Find where the given text appears and provide that cell's center as (X, Y) coordinate. 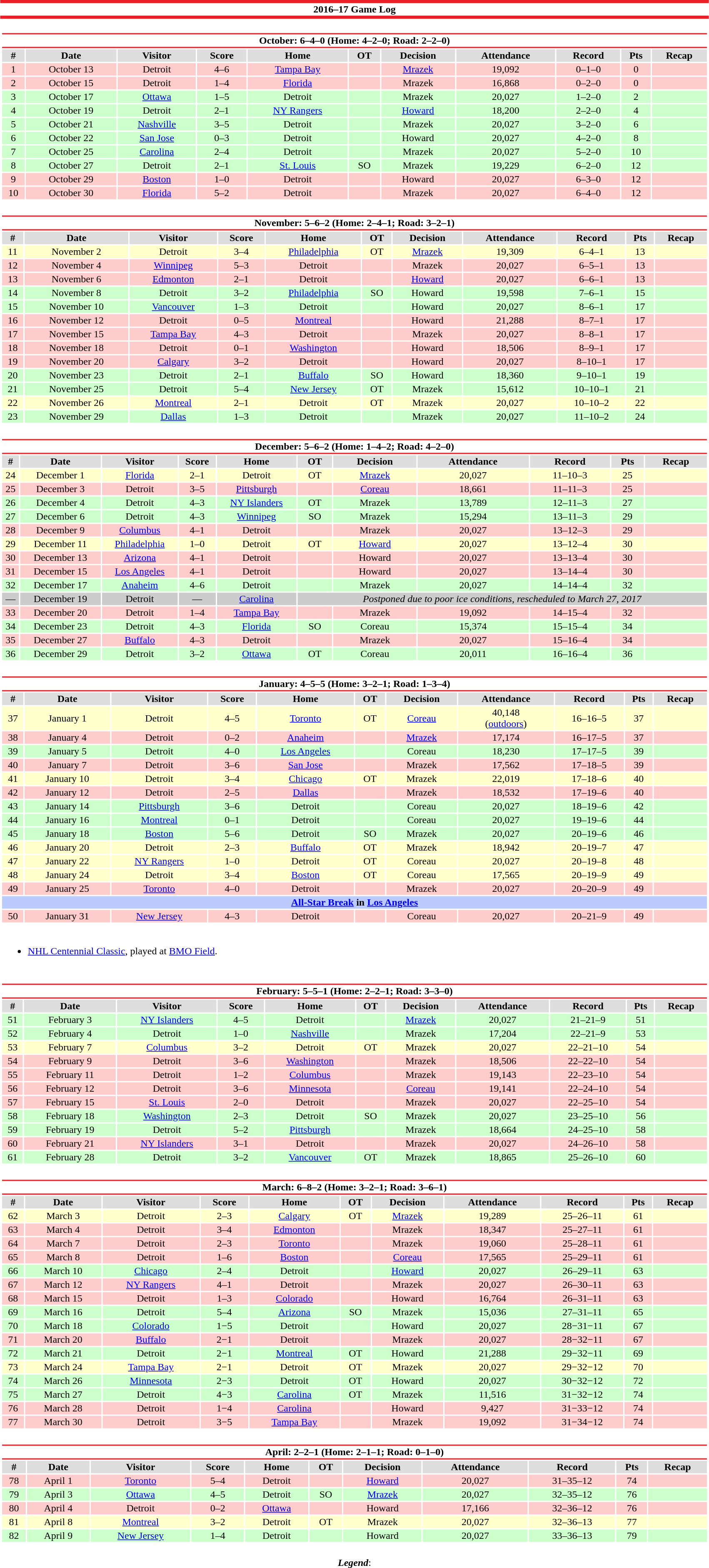
6–3–0 (588, 179)
October 21 (71, 124)
25–26–11 (582, 1216)
November 20 (77, 362)
October 17 (71, 97)
78 (14, 1481)
November 6 (77, 279)
November 10 (77, 307)
1–2–0 (588, 97)
22–25–10 (588, 1102)
26–29–11 (582, 1271)
23–25–10 (588, 1116)
7 (13, 152)
22–21–10 (588, 1047)
November 23 (77, 375)
April 4 (58, 1508)
November 2 (77, 252)
18–19–6 (589, 806)
November 15 (77, 334)
22–24–10 (588, 1089)
66 (13, 1271)
March 16 (63, 1312)
13–12–4 (570, 544)
19,289 (492, 1216)
0–1–0 (588, 70)
25–27–11 (582, 1230)
43 (12, 806)
45 (12, 834)
8–7–1 (592, 320)
April 1 (58, 1481)
16–17–5 (589, 737)
January 24 (67, 875)
11–10–3 (570, 475)
17,174 (506, 737)
2−3 (224, 1381)
8–6–1 (592, 307)
15,294 (473, 517)
52 (12, 1034)
8–8–1 (592, 334)
8–10–1 (592, 362)
January 10 (67, 779)
16–16–5 (589, 718)
31−33−12 (582, 1409)
March 8 (63, 1257)
17–17–5 (589, 752)
57 (12, 1102)
9 (13, 179)
20,011 (473, 654)
9,427 (492, 1409)
NHL Centennial Classic, played at BMO Field. (354, 945)
November 8 (77, 293)
March 15 (63, 1299)
62 (13, 1216)
18,347 (492, 1230)
December 20 (60, 612)
March 4 (63, 1230)
29−32−11 (582, 1354)
22–21–9 (588, 1034)
January 14 (67, 806)
October 29 (71, 179)
14 (12, 293)
59 (12, 1130)
April: 2–2–1 (Home: 2–1–1; Road: 0–1–0) (354, 1452)
13,789 (473, 503)
2–2–0 (588, 110)
November: 5–6–2 (Home: 2–4–1; Road: 3–2–1) (354, 223)
1−4 (224, 1409)
20–20–9 (589, 889)
October 19 (71, 110)
December 27 (60, 640)
1–6 (224, 1257)
January 4 (67, 737)
82 (14, 1536)
18,200 (506, 110)
18,360 (510, 375)
December 29 (60, 654)
64 (13, 1244)
30−32−12 (582, 1381)
2016–17 Game Log (354, 9)
13–14–4 (570, 572)
March 28 (63, 1409)
5 (13, 124)
22–23–10 (588, 1075)
December: 5–6–2 (Home: 1–4–2; Road: 4–2–0) (354, 446)
March 18 (63, 1326)
3–2–0 (588, 124)
6–5–1 (592, 265)
11,516 (492, 1394)
20–19–7 (589, 847)
18,661 (473, 489)
20–19–6 (589, 834)
14–15–4 (570, 612)
March 7 (63, 1244)
February 19 (70, 1130)
1 (13, 70)
50 (12, 916)
December 17 (60, 585)
0–3 (222, 138)
71 (13, 1339)
October 25 (71, 152)
33–36–13 (572, 1536)
26 (10, 503)
27–31–11 (582, 1312)
33 (10, 612)
19–19–6 (589, 820)
18,942 (506, 847)
All-Star Break in Los Angeles (354, 902)
19,598 (510, 293)
February 18 (70, 1116)
December 3 (60, 489)
November 12 (77, 320)
0–5 (242, 320)
March 24 (63, 1367)
20 (12, 375)
9–10–1 (592, 375)
20–21–9 (589, 916)
24–26–10 (588, 1144)
1–5 (222, 97)
19,060 (492, 1244)
November 26 (77, 403)
January 20 (67, 847)
March 30 (63, 1422)
22–22–10 (588, 1061)
November 29 (77, 417)
February 21 (70, 1144)
15–16–4 (570, 640)
3–1 (241, 1144)
7–6–1 (592, 293)
17,562 (506, 765)
19,143 (503, 1075)
0–2–0 (588, 83)
October 15 (71, 83)
80 (14, 1508)
10–10–2 (592, 403)
January 12 (67, 792)
March 26 (63, 1381)
January 7 (67, 765)
January 1 (67, 718)
December 9 (60, 530)
6–6–1 (592, 279)
31–35–12 (572, 1481)
18 (12, 348)
6–4–1 (592, 252)
20–19–9 (589, 875)
December 23 (60, 627)
17–18–5 (589, 765)
5–3 (242, 265)
February 3 (70, 1020)
17–18–6 (589, 779)
35 (10, 640)
11–10–2 (592, 417)
19,229 (506, 165)
December 1 (60, 475)
2–0 (241, 1102)
21–21–9 (588, 1020)
March 21 (63, 1354)
April 3 (58, 1494)
15,612 (510, 389)
16,868 (506, 83)
4–2–0 (588, 138)
March 27 (63, 1394)
February 4 (70, 1034)
26–30–11 (582, 1284)
February 11 (70, 1075)
18,532 (506, 792)
68 (13, 1299)
March: 6–8–2 (Home: 3–2–1; Road: 3–6–1) (354, 1187)
16,764 (492, 1299)
55 (12, 1075)
October 30 (71, 193)
25–29–11 (582, 1257)
25–28–11 (582, 1244)
13–11–3 (570, 517)
January 5 (67, 752)
25–26–10 (588, 1157)
March 20 (63, 1339)
73 (13, 1367)
2–5 (232, 792)
16 (12, 320)
October 27 (71, 165)
28−32−11 (582, 1339)
11 (12, 252)
December 15 (60, 572)
17,204 (503, 1034)
December 19 (60, 599)
5–6 (232, 834)
October 13 (71, 70)
11–11–3 (570, 489)
4−3 (224, 1394)
41 (12, 779)
12–11–3 (570, 503)
November 18 (77, 348)
14–14–4 (570, 585)
18,865 (503, 1157)
6–4–0 (588, 193)
Postponed due to poor ice conditions, rescheduled to March 27, 2017 (502, 599)
April 9 (58, 1536)
38 (12, 737)
18,230 (506, 752)
December 11 (60, 544)
1–2 (241, 1075)
28 (10, 530)
18,664 (503, 1130)
15,036 (492, 1312)
January 22 (67, 861)
February 12 (70, 1089)
29−32−12 (582, 1367)
40,148(outdoors) (506, 718)
1−5 (224, 1326)
December 13 (60, 558)
31−32−12 (582, 1394)
31 (10, 572)
15,374 (473, 627)
November 4 (77, 265)
10–10–1 (592, 389)
23 (12, 417)
32–35–12 (572, 1494)
13–13–4 (570, 558)
8–9–1 (592, 348)
17,166 (475, 1508)
75 (13, 1394)
February 9 (70, 1061)
32–36–12 (572, 1508)
28−31−11 (582, 1326)
March 10 (63, 1271)
81 (14, 1522)
22,019 (506, 779)
19,309 (510, 252)
February 15 (70, 1102)
13–12–3 (570, 530)
16–16–4 (570, 654)
19,141 (503, 1089)
6–2–0 (588, 165)
December 4 (60, 503)
February 7 (70, 1047)
3 (13, 97)
20–19–8 (589, 861)
October 22 (71, 138)
January 18 (67, 834)
January 25 (67, 889)
January 31 (67, 916)
24–25–10 (588, 1130)
26–31–11 (582, 1299)
October: 6–4–0 (Home: 4–2–0; Road: 2–2–0) (354, 41)
5–2–0 (588, 152)
32–36–13 (572, 1522)
February: 5–5–1 (Home: 2–2–1; Road: 3–3–0) (354, 991)
March 3 (63, 1216)
31−34−12 (582, 1422)
December 6 (60, 517)
17–19–6 (589, 792)
3−5 (224, 1422)
January: 4–5–5 (Home: 3–2–1; Road: 1–3–4) (354, 684)
April 8 (58, 1522)
February 28 (70, 1157)
January 16 (67, 820)
March 12 (63, 1284)
15–15–4 (570, 627)
November 25 (77, 389)
